Find where the given text appears and provide that cell's center as (x, y) coordinate. 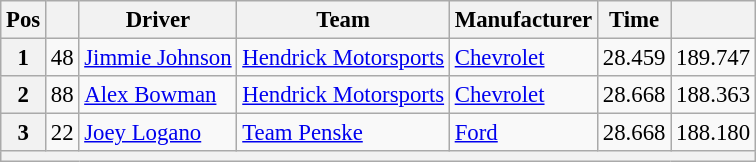
2 (24, 95)
188.363 (714, 95)
Jimmie Johnson (158, 58)
Joey Logano (158, 133)
189.747 (714, 58)
28.459 (634, 58)
Alex Bowman (158, 95)
Team (343, 20)
Driver (158, 20)
22 (62, 133)
1 (24, 58)
48 (62, 58)
Ford (523, 133)
Manufacturer (523, 20)
Pos (24, 20)
Time (634, 20)
188.180 (714, 133)
88 (62, 95)
3 (24, 133)
Team Penske (343, 133)
